From the cell containing the given text, extract its center point as (X, Y) coordinate. 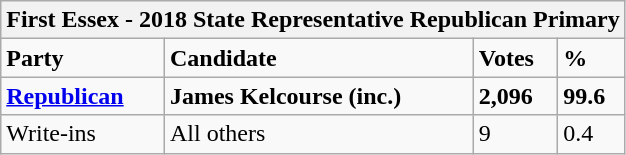
9 (515, 134)
Write-ins (83, 134)
All others (318, 134)
0.4 (592, 134)
Republican (83, 96)
2,096 (515, 96)
James Kelcourse (inc.) (318, 96)
Party (83, 58)
Votes (515, 58)
First Essex - 2018 State Representative Republican Primary (314, 20)
% (592, 58)
99.6 (592, 96)
Candidate (318, 58)
